For the text-containing cell, return its midpoint in (x, y) coordinate format. 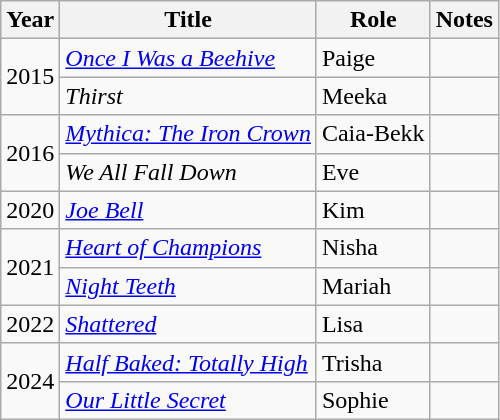
2015 (30, 77)
Kim (373, 210)
Notes (464, 20)
Lisa (373, 324)
Joe Bell (188, 210)
Nisha (373, 248)
Sophie (373, 400)
Title (188, 20)
Thirst (188, 96)
2021 (30, 267)
Heart of Champions (188, 248)
Trisha (373, 362)
Eve (373, 172)
Paige (373, 58)
2020 (30, 210)
Half Baked: Totally High (188, 362)
2016 (30, 153)
Caia-Bekk (373, 134)
Night Teeth (188, 286)
Year (30, 20)
2024 (30, 381)
2022 (30, 324)
Once I Was a Beehive (188, 58)
We All Fall Down (188, 172)
Mariah (373, 286)
Role (373, 20)
Meeka (373, 96)
Mythica: The Iron Crown (188, 134)
Our Little Secret (188, 400)
Shattered (188, 324)
